For the text-containing cell, return its midpoint in (X, Y) coordinate format. 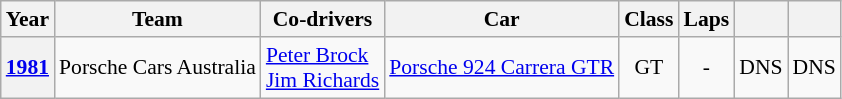
Porsche Cars Australia (158, 68)
Team (158, 19)
Class (648, 19)
GT (648, 68)
Peter Brock Jim Richards (322, 68)
Co-drivers (322, 19)
Car (502, 19)
1981 (28, 68)
Porsche 924 Carrera GTR (502, 68)
Laps (706, 19)
- (706, 68)
Year (28, 19)
